Identify which cell holds the provided text, then report its [x, y] central coordinate. 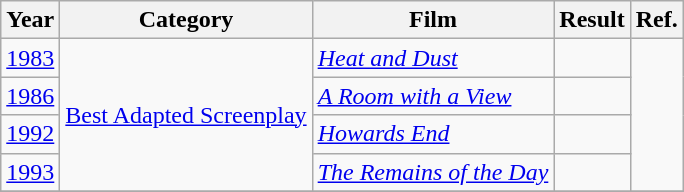
1983 [30, 58]
Year [30, 20]
A Room with a View [433, 96]
Result [592, 20]
Film [433, 20]
Best Adapted Screenplay [186, 115]
1986 [30, 96]
Ref. [656, 20]
The Remains of the Day [433, 172]
Howards End [433, 134]
1993 [30, 172]
Category [186, 20]
Heat and Dust [433, 58]
1992 [30, 134]
